Search for the cell housing the specified text and yield its (X, Y) center coordinate. 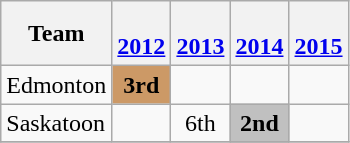
2014 (260, 34)
6th (200, 123)
2012 (142, 34)
Edmonton (56, 85)
2nd (260, 123)
Team (56, 34)
3rd (142, 85)
2015 (318, 34)
2013 (200, 34)
Saskatoon (56, 123)
